Provide the (x, y) coordinate of the cell's center where the given text is located.  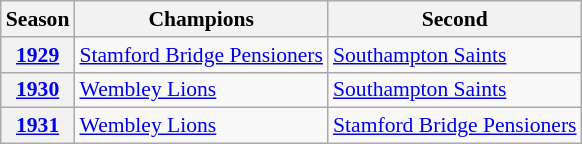
1929 (38, 55)
Season (38, 19)
1931 (38, 126)
Second (455, 19)
Champions (201, 19)
1930 (38, 90)
